Extract the (X, Y) coordinate from the center of the cell holding the provided text.  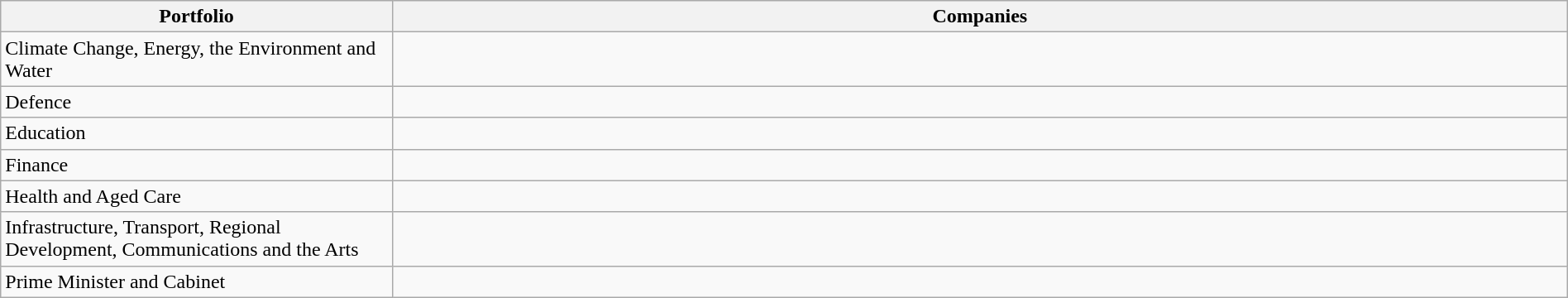
Portfolio (197, 17)
Climate Change, Energy, the Environment and Water (197, 60)
Finance (197, 165)
Prime Minister and Cabinet (197, 281)
Infrastructure, Transport, Regional Development, Communications and the Arts (197, 238)
Defence (197, 102)
Health and Aged Care (197, 196)
Education (197, 133)
Companies (979, 17)
